Search for the cell housing the specified text and yield its [x, y] center coordinate. 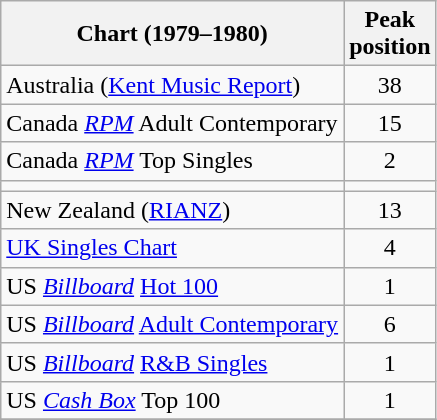
15 [390, 123]
Canada RPM Adult Contemporary [172, 123]
US Billboard Hot 100 [172, 286]
6 [390, 324]
38 [390, 85]
Australia (Kent Music Report) [172, 85]
New Zealand (RIANZ) [172, 210]
US Billboard R&B Singles [172, 362]
Chart (1979–1980) [172, 34]
US Billboard Adult Contemporary [172, 324]
Canada RPM Top Singles [172, 161]
Peakposition [390, 34]
4 [390, 248]
US Cash Box Top 100 [172, 400]
UK Singles Chart [172, 248]
2 [390, 161]
13 [390, 210]
